Find where the given text appears and provide that cell's center as (X, Y) coordinate. 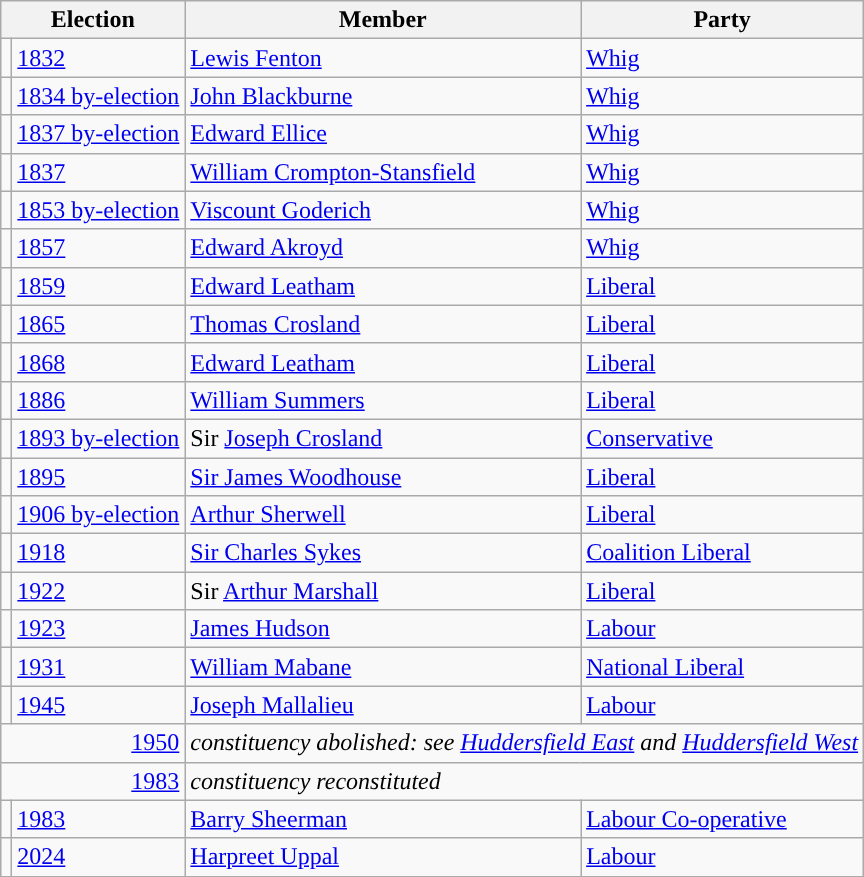
constituency reconstituted (524, 781)
Party (722, 20)
Joseph Mallalieu (383, 705)
John Blackburne (383, 96)
Election (93, 20)
1865 (98, 324)
1837 by-election (98, 134)
1837 (98, 172)
Coalition Liberal (722, 553)
1834 by-election (98, 96)
1950 (93, 743)
Lewis Fenton (383, 58)
1923 (98, 629)
William Summers (383, 400)
Conservative (722, 438)
1859 (98, 286)
Sir Joseph Crosland (383, 438)
Thomas Crosland (383, 324)
Edward Ellice (383, 134)
Member (383, 20)
1886 (98, 400)
Sir James Woodhouse (383, 477)
1931 (98, 667)
Edward Akroyd (383, 248)
Sir Arthur Marshall (383, 591)
1906 by-election (98, 515)
1868 (98, 362)
William Crompton-Stansfield (383, 172)
Sir Charles Sykes (383, 553)
1918 (98, 553)
Barry Sheerman (383, 819)
1895 (98, 477)
Harpreet Uppal (383, 857)
2024 (98, 857)
James Hudson (383, 629)
National Liberal (722, 667)
William Mabane (383, 667)
1922 (98, 591)
Labour Co-operative (722, 819)
Arthur Sherwell (383, 515)
1853 by-election (98, 210)
1832 (98, 58)
constituency abolished: see Huddersfield East and Huddersfield West (524, 743)
1857 (98, 248)
Viscount Goderich (383, 210)
1945 (98, 705)
1893 by-election (98, 438)
